Detect which cell encompasses the target text, then output its [x, y] center coordinate. 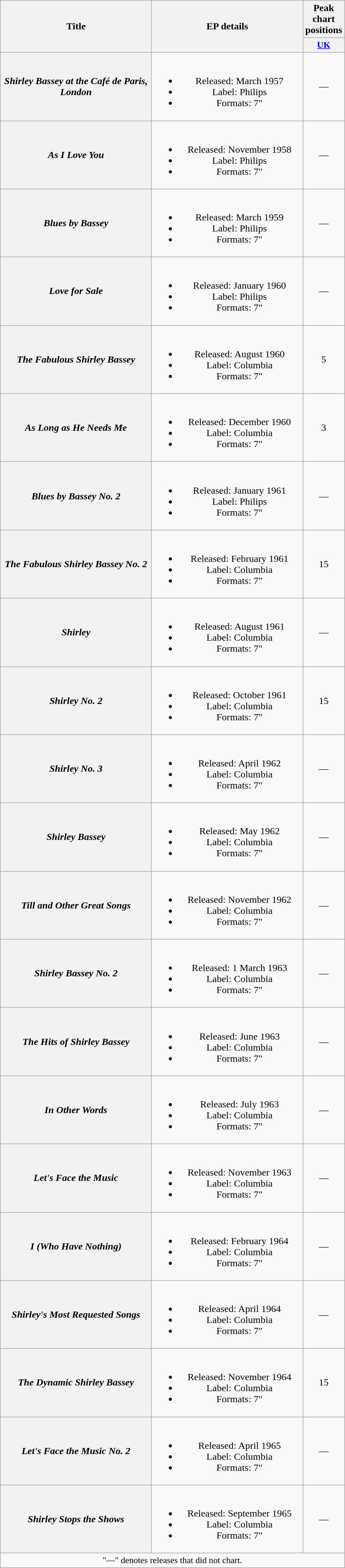
Released: February 1961Label: ColumbiaFormats: 7" [228, 564]
Released: November 1963Label: ColumbiaFormats: 7" [228, 1178]
Shirley Bassey [76, 837]
Let's Face the Music No. 2 [76, 1451]
Released: November 1962Label: ColumbiaFormats: 7" [228, 905]
Let's Face the Music [76, 1178]
"—" denotes releases that did not chart. [172, 1561]
5 [324, 359]
EP details [228, 27]
Released: November 1964Label: ColumbiaFormats: 7" [228, 1383]
Shirley No. 3 [76, 768]
UK [324, 45]
Till and Other Great Songs [76, 905]
As Long as He Needs Me [76, 428]
Released: December 1960Label: ColumbiaFormats: 7" [228, 428]
Released: November 1958Label: PhilipsFormats: 7" [228, 155]
Shirley Stops the Shows [76, 1519]
As I Love You [76, 155]
Released: January 1961Label: PhilipsFormats: 7" [228, 496]
In Other Words [76, 1110]
Peak chart positions [324, 19]
Released: April 1962Label: ColumbiaFormats: 7" [228, 768]
Released: March 1959Label: PhilipsFormats: 7" [228, 223]
The Hits of Shirley Bassey [76, 1041]
The Fabulous Shirley Bassey [76, 359]
The Fabulous Shirley Bassey No. 2 [76, 564]
Shirley [76, 632]
The Dynamic Shirley Bassey [76, 1383]
Released: April 1965Label: ColumbiaFormats: 7" [228, 1451]
Released: June 1963Label: ColumbiaFormats: 7" [228, 1041]
Released: July 1963Label: ColumbiaFormats: 7" [228, 1110]
Shirley No. 2 [76, 701]
Released: August 1960Label: ColumbiaFormats: 7" [228, 359]
Released: August 1961Label: ColumbiaFormats: 7" [228, 632]
Title [76, 27]
Shirley Bassey No. 2 [76, 973]
Shirley's Most Requested Songs [76, 1315]
Released: April 1964Label: ColumbiaFormats: 7" [228, 1315]
3 [324, 428]
Released: September 1965Label: ColumbiaFormats: 7" [228, 1519]
Released: January 1960Label: PhilipsFormats: 7" [228, 292]
Released: 1 March 1963Label: ColumbiaFormats: 7" [228, 973]
Released: October 1961Label: ColumbiaFormats: 7" [228, 701]
I (Who Have Nothing) [76, 1246]
Love for Sale [76, 292]
Released: February 1964Label: ColumbiaFormats: 7" [228, 1246]
Shirley Bassey at the Café de Paris, London [76, 87]
Released: March 1957Label: PhilipsFormats: 7" [228, 87]
Blues by Bassey [76, 223]
Released: May 1962Label: ColumbiaFormats: 7" [228, 837]
Blues by Bassey No. 2 [76, 496]
